Locate the cell with the specified text and output its [x, y] center coordinate. 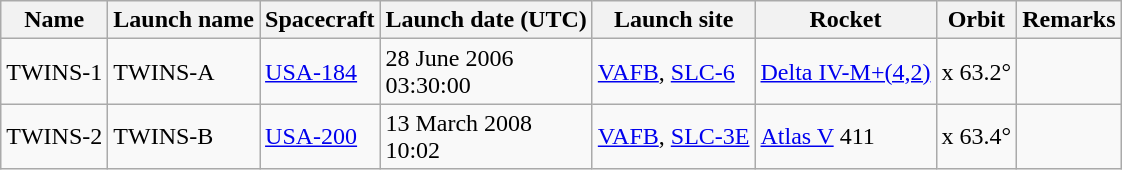
Launch date (UTC) [486, 20]
TWINS-B [184, 136]
Delta IV-M+(4,2) [846, 72]
Rocket [846, 20]
VAFB, SLC-6 [674, 72]
Launch site [674, 20]
28 June 200603:30:00 [486, 72]
Spacecraft [320, 20]
Orbit [976, 20]
13 March 200810:02 [486, 136]
USA-184 [320, 72]
Name [54, 20]
x 63.4° [976, 136]
x 63.2° [976, 72]
Atlas V 411 [846, 136]
VAFB, SLC-3E [674, 136]
TWINS-1 [54, 72]
TWINS-A [184, 72]
USA-200 [320, 136]
Launch name [184, 20]
Remarks [1069, 20]
TWINS-2 [54, 136]
